Extract the (X, Y) coordinate from the center of the cell holding the provided text.  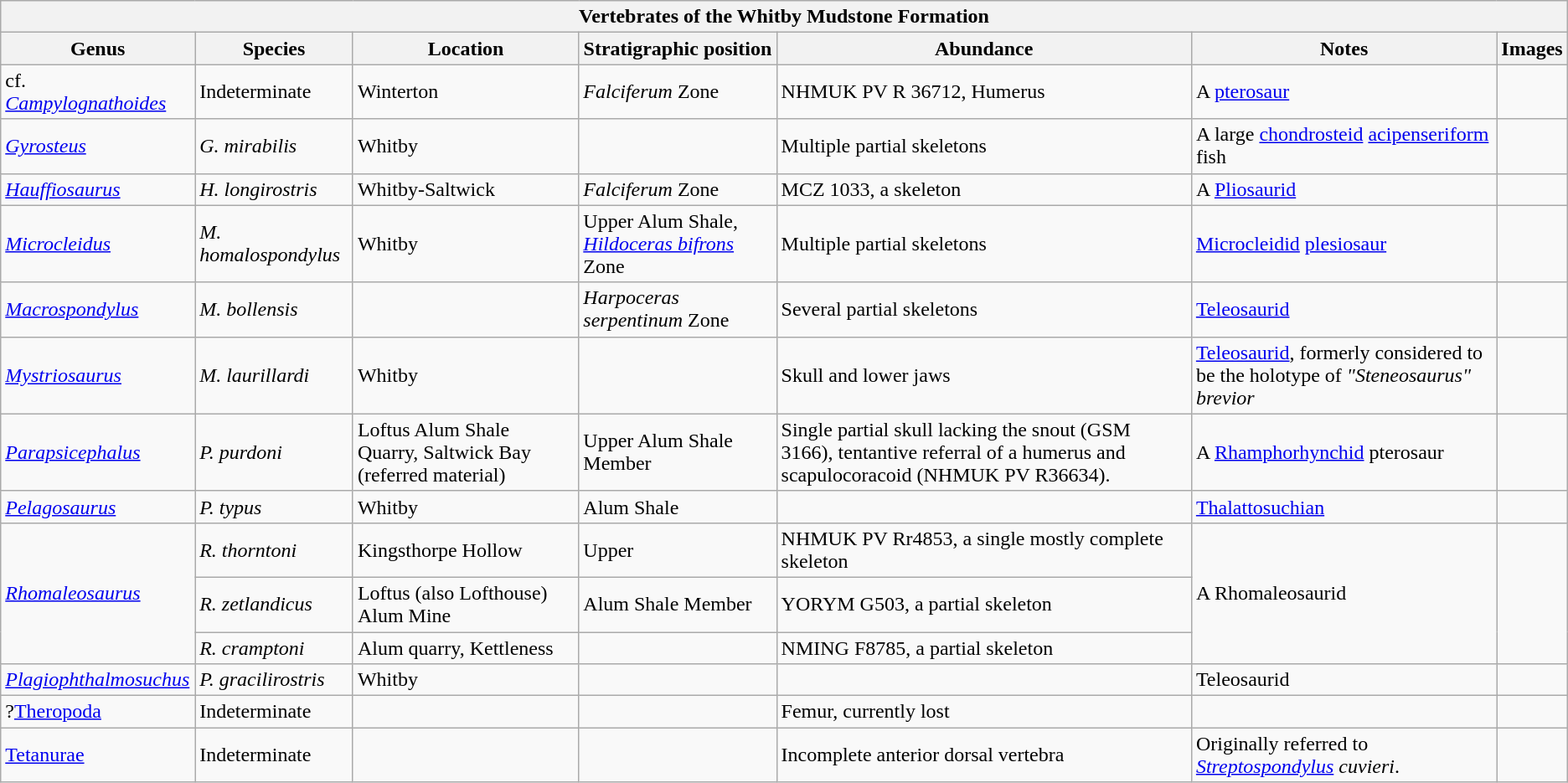
G. mirabilis (275, 146)
R. thorntoni (275, 549)
A large chondrosteid acipenseriform fish (1344, 146)
Skull and lower jaws (983, 375)
Microcleidus (98, 244)
Upper Alum Shale Member (678, 452)
M. laurillardi (275, 375)
Rhomaleosaurus (98, 593)
Loftus Alum Shale Quarry, Saltwick Bay (referred material) (466, 452)
Notes (1344, 49)
Mystriosaurus (98, 375)
P. purdoni (275, 452)
Pelagosaurus (98, 507)
MCZ 1033, a skeleton (983, 189)
Stratigraphic position (678, 49)
Upper (678, 549)
NMING F8785, a partial skeleton (983, 647)
Harpoceras serpentinum Zone (678, 310)
R. zetlandicus (275, 605)
cf. Campylognathoides (98, 92)
Thalattosuchian (1344, 507)
Macrospondylus (98, 310)
Tetanurae (98, 755)
Hauffiosaurus (98, 189)
Images (1532, 49)
Whitby-Saltwick (466, 189)
Alum quarry, Kettleness (466, 647)
Genus (98, 49)
A Pliosaurid (1344, 189)
Species (275, 49)
Vertebrates of the Whitby Mudstone Formation (784, 17)
Kingsthorpe Hollow (466, 549)
Femur, currently lost (983, 712)
A pterosaur (1344, 92)
Single partial skull lacking the snout (GSM 3166), tentantive referral of a humerus and scapulocoracoid (NHMUK PV R36634). (983, 452)
Originally referred to Streptospondylus cuvieri. (1344, 755)
?Theropoda (98, 712)
Upper Alum Shale, Hildoceras bifrons Zone (678, 244)
M. homalospondylus (275, 244)
P. gracilirostris (275, 680)
Location (466, 49)
Alum Shale Member (678, 605)
Abundance (983, 49)
Parapsicephalus (98, 452)
Incomplete anterior dorsal vertebra (983, 755)
P. typus (275, 507)
A Rhamphorhynchid pterosaur (1344, 452)
NHMUK PV R 36712, Humerus (983, 92)
YORYM G503, a partial skeleton (983, 605)
R. cramptoni (275, 647)
Microcleidid plesiosaur (1344, 244)
Winterton (466, 92)
H. longirostris (275, 189)
A Rhomaleosaurid (1344, 593)
M. bollensis (275, 310)
Plagiophthalmosuchus (98, 680)
Alum Shale (678, 507)
Teleosaurid, formerly considered to be the holotype of "Steneosaurus" brevior (1344, 375)
Several partial skeletons (983, 310)
NHMUK PV Rr4853, a single mostly complete skeleton (983, 549)
Gyrosteus (98, 146)
Loftus (also Lofthouse) Alum Mine (466, 605)
